Find where the given text appears and provide that cell's center as (x, y) coordinate. 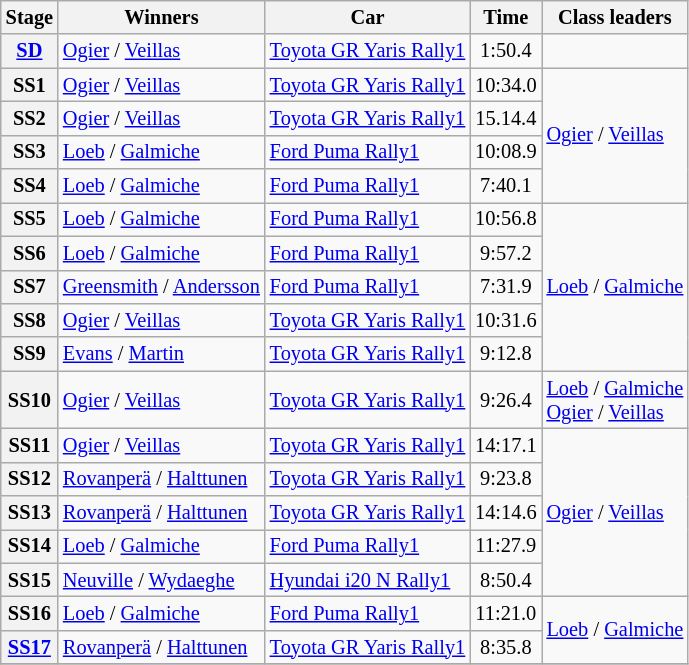
11:27.9 (506, 546)
SS10 (30, 400)
8:35.8 (506, 647)
Time (506, 17)
9:57.2 (506, 253)
1:50.4 (506, 51)
10:34.0 (506, 85)
SS6 (30, 253)
SS17 (30, 647)
SS13 (30, 513)
Greensmith / Andersson (162, 287)
SS9 (30, 354)
SS4 (30, 186)
Loeb / GalmicheOgier / Veillas (616, 400)
SS1 (30, 85)
Neuville / Wydaeghe (162, 580)
Class leaders (616, 17)
14:14.6 (506, 513)
SS15 (30, 580)
14:17.1 (506, 445)
Winners (162, 17)
7:40.1 (506, 186)
SS8 (30, 320)
10:56.8 (506, 219)
SS11 (30, 445)
SS3 (30, 152)
SS14 (30, 546)
SS16 (30, 613)
Hyundai i20 N Rally1 (368, 580)
8:50.4 (506, 580)
Evans / Martin (162, 354)
7:31.9 (506, 287)
SS5 (30, 219)
SD (30, 51)
15.14.4 (506, 118)
Stage (30, 17)
9:23.8 (506, 479)
10:31.6 (506, 320)
SS2 (30, 118)
Car (368, 17)
SS12 (30, 479)
9:26.4 (506, 400)
SS7 (30, 287)
9:12.8 (506, 354)
11:21.0 (506, 613)
10:08.9 (506, 152)
